Pinpoint the cell where the given text exists, returning its [X, Y] midpoint coordinate. 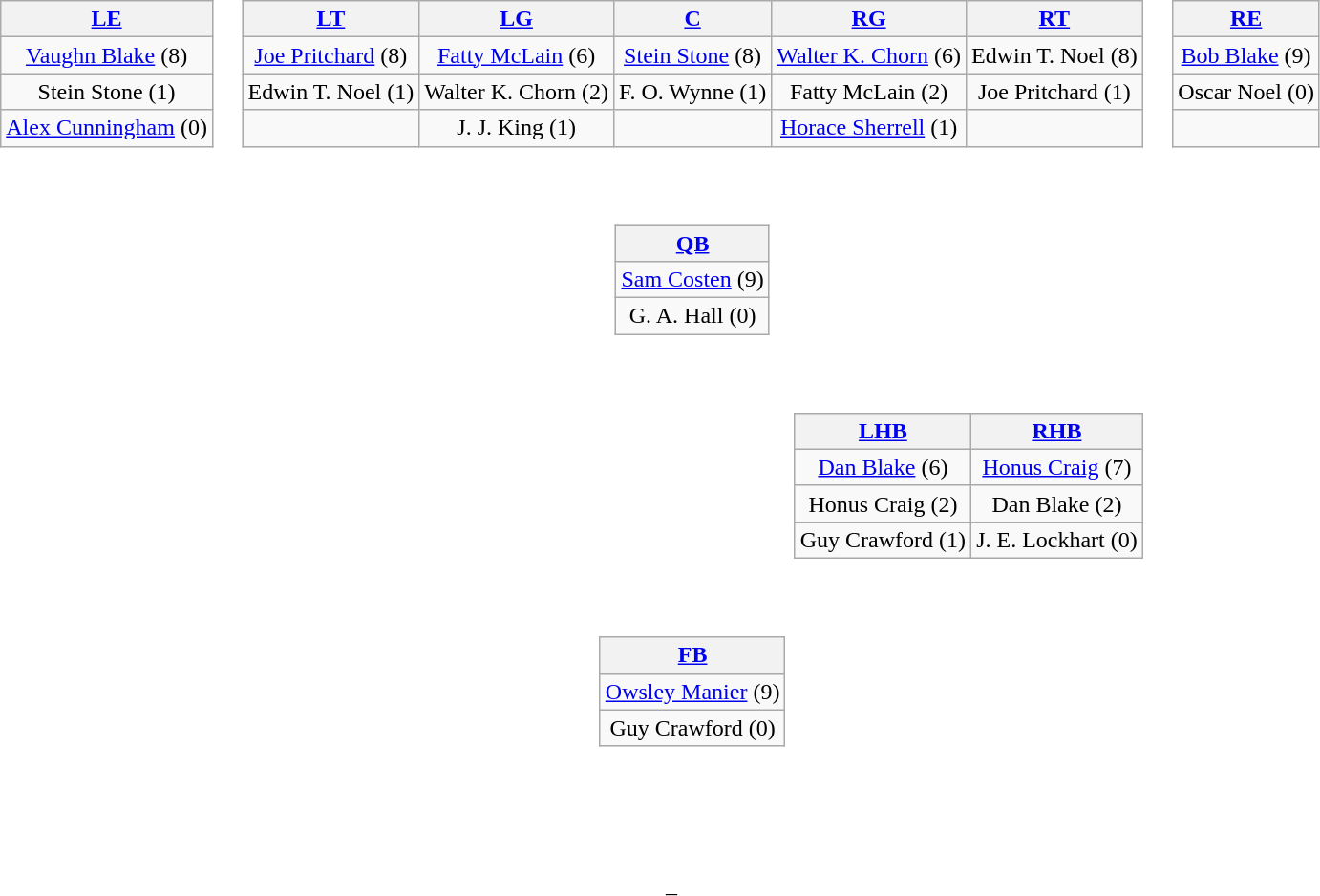
Fatty McLain (2) [869, 92]
J. J. King (1) [517, 128]
Sam Costen (9) [692, 280]
RE [1246, 19]
F. O. Wynne (1) [692, 92]
Dan Blake (2) [1057, 503]
Dan Blake (6) [883, 467]
Owsley Manier (9) [692, 692]
Oscar Noel (0) [1246, 92]
RT [1054, 19]
G. A. Hall (0) [692, 316]
RG [869, 19]
LE [107, 19]
Edwin T. Noel (8) [1054, 55]
Alex Cunningham (0) [107, 128]
Walter K. Chorn (2) [517, 92]
QB Sam Costen (9) G. A. Hall (0) [705, 267]
LHB RHB Dan Blake (6) Honus Craig (7) Honus Craig (2) Dan Blake (2) Guy Crawford (1) J. E. Lockhart (0) [705, 473]
Honus Craig (7) [1057, 467]
J. E. Lockhart (0) [1057, 540]
Honus Craig (2) [883, 503]
LG [517, 19]
FB Owsley Manier (9) Guy Crawford (0) [705, 679]
Edwin T. Noel (1) [330, 92]
LHB [883, 431]
Fatty McLain (6) [517, 55]
QB [692, 244]
Horace Sherrell (1) [869, 128]
LT [330, 19]
Guy Crawford (1) [883, 540]
Joe Pritchard (8) [330, 55]
Vaughn Blake (8) [107, 55]
RHB [1057, 431]
Bob Blake (9) [1246, 55]
Stein Stone (8) [692, 55]
Stein Stone (1) [107, 92]
FB [692, 655]
Walter K. Chorn (6) [869, 55]
C [692, 19]
Guy Crawford (0) [692, 728]
Joe Pritchard (1) [1054, 92]
